Locate the cell with the specified text and output its [X, Y] center coordinate. 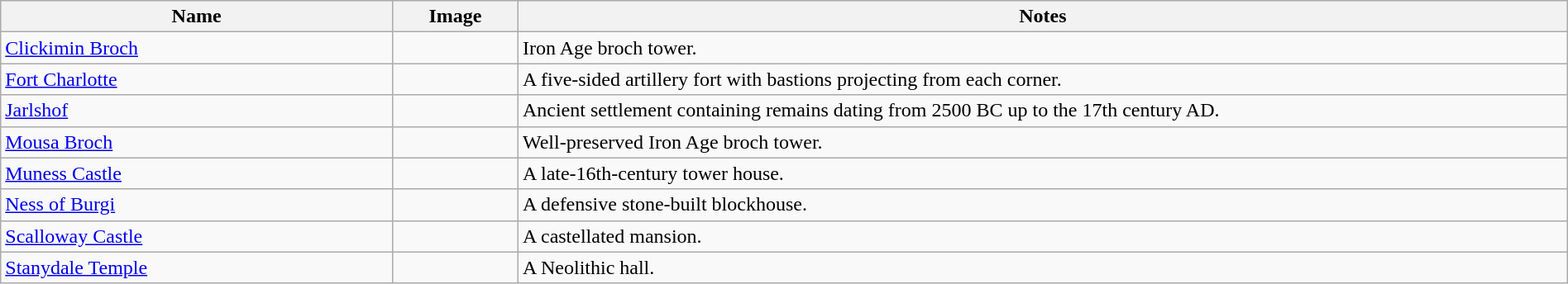
Fort Charlotte [197, 79]
Jarlshof [197, 111]
Ness of Burgi [197, 205]
A five-sided artillery fort with bastions projecting from each corner. [1042, 79]
Ancient settlement containing remains dating from 2500 BC up to the 17th century AD. [1042, 111]
Image [455, 17]
A defensive stone-built blockhouse. [1042, 205]
Well-preserved Iron Age broch tower. [1042, 142]
Stanydale Temple [197, 267]
Scalloway Castle [197, 236]
A late-16th-century tower house. [1042, 173]
A castellated mansion. [1042, 236]
Muness Castle [197, 173]
Notes [1042, 17]
Iron Age broch tower. [1042, 48]
Clickimin Broch [197, 48]
Mousa Broch [197, 142]
A Neolithic hall. [1042, 267]
Name [197, 17]
